Pinpoint the cell where the given text exists, returning its [X, Y] midpoint coordinate. 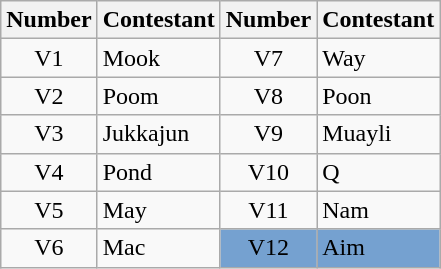
V1 [49, 58]
V4 [49, 172]
Nam [378, 210]
Poom [158, 96]
Muayli [378, 134]
Pond [158, 172]
V9 [268, 134]
Mook [158, 58]
V2 [49, 96]
V3 [49, 134]
Mac [158, 248]
V11 [268, 210]
V6 [49, 248]
V8 [268, 96]
V10 [268, 172]
V12 [268, 248]
May [158, 210]
V7 [268, 58]
Aim [378, 248]
Way [378, 58]
Q [378, 172]
Jukkajun [158, 134]
Poon [378, 96]
V5 [49, 210]
